Provide the [X, Y] coordinate of the cell's center where the given text is located.  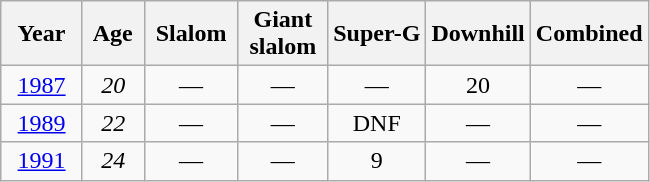
1991 [42, 161]
1987 [42, 85]
Combined [589, 34]
DNF [377, 123]
Year [42, 34]
Age [113, 34]
Super-G [377, 34]
Giant slalom [283, 34]
1989 [42, 123]
Downhill [478, 34]
24 [113, 161]
9 [377, 161]
22 [113, 123]
Slalom [191, 34]
